Detect which cell encompasses the target text, then output its [X, Y] center coordinate. 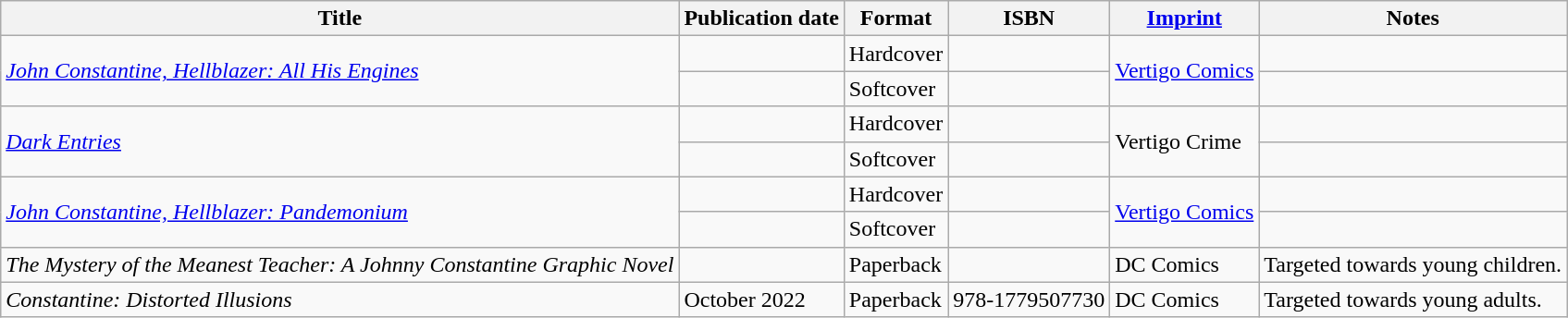
Dark Entries [340, 141]
978-1779507730 [1029, 300]
Notes [1414, 18]
John Constantine, Hellblazer: All His Engines [340, 71]
October 2022 [761, 300]
ISBN [1029, 18]
The Mystery of the Meanest Teacher: A Johnny Constantine Graphic Novel [340, 264]
Targeted towards young children. [1414, 264]
John Constantine, Hellblazer: Pandemonium [340, 212]
Constantine: Distorted Illusions [340, 300]
Publication date [761, 18]
Vertigo Crime [1184, 141]
Format [895, 18]
Title [340, 18]
Targeted towards young adults. [1414, 300]
Imprint [1184, 18]
